Pinpoint the cell where the given text exists, returning its [X, Y] midpoint coordinate. 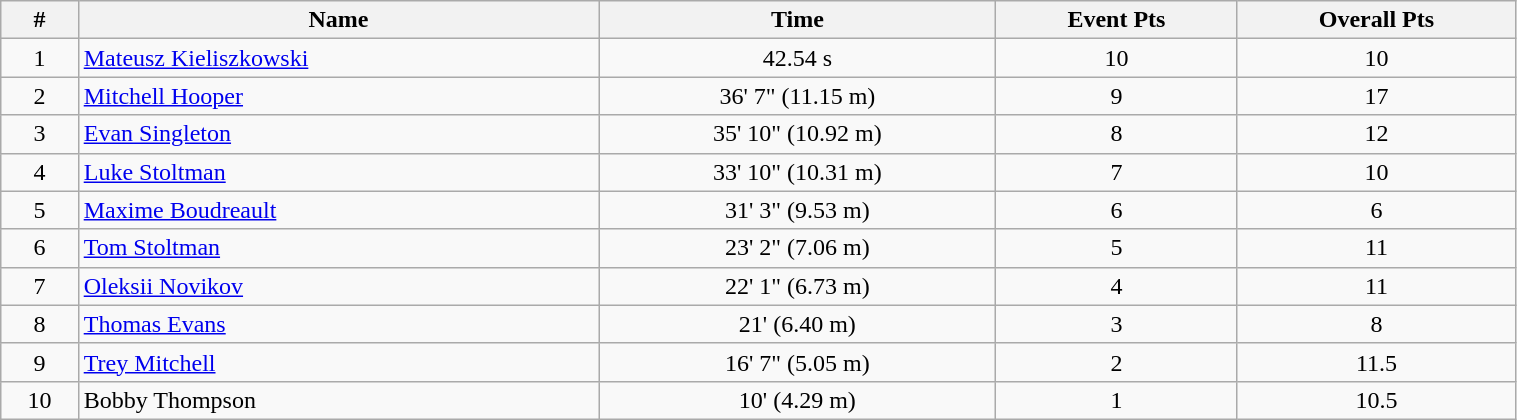
Name [338, 20]
31' 3" (9.53 m) [798, 210]
Trey Mitchell [338, 362]
Tom Stoltman [338, 248]
21' (6.40 m) [798, 324]
33' 10" (10.31 m) [798, 172]
Oleksii Novikov [338, 286]
# [40, 20]
Overall Pts [1376, 20]
Maxime Boudreault [338, 210]
Mateusz Kieliszkowski [338, 58]
Bobby Thompson [338, 400]
Thomas Evans [338, 324]
36' 7" (11.15 m) [798, 96]
23' 2" (7.06 m) [798, 248]
Mitchell Hooper [338, 96]
10.5 [1376, 400]
Time [798, 20]
22' 1" (6.73 m) [798, 286]
42.54 s [798, 58]
16' 7" (5.05 m) [798, 362]
Luke Stoltman [338, 172]
35' 10" (10.92 m) [798, 134]
10' (4.29 m) [798, 400]
11.5 [1376, 362]
17 [1376, 96]
12 [1376, 134]
Event Pts [1116, 20]
Evan Singleton [338, 134]
